Provide the [x, y] coordinate of the cell's center where the given text is located.  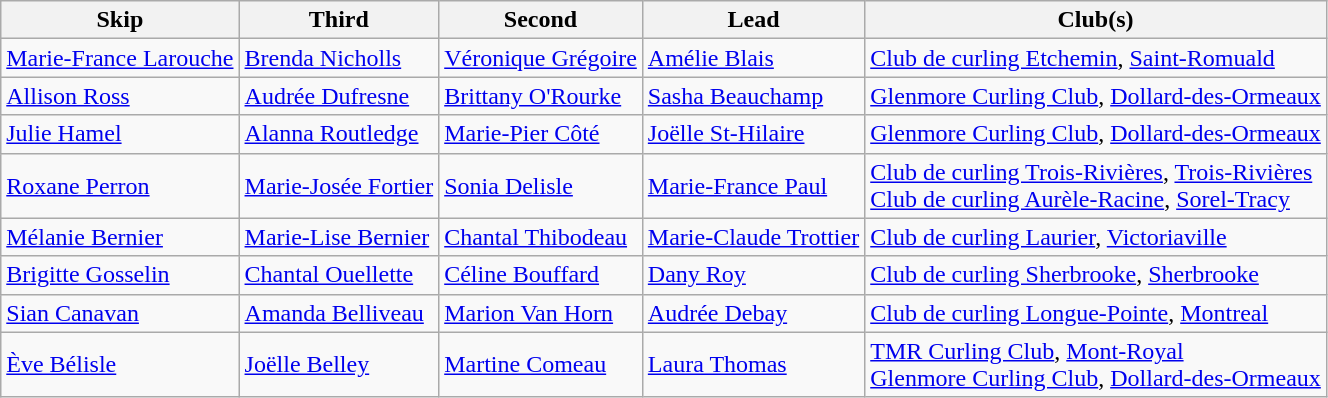
Roxane Perron [120, 186]
Joëlle Belley [339, 364]
TMR Curling Club, Mont-Royal Glenmore Curling Club, Dollard-des-Ormeaux [1096, 364]
Marie-France Paul [753, 186]
Amélie Blais [753, 58]
Véronique Grégoire [541, 58]
Chantal Ouellette [339, 275]
Marie-France Larouche [120, 58]
Sian Canavan [120, 313]
Brenda Nicholls [339, 58]
Third [339, 20]
Second [541, 20]
Sasha Beauchamp [753, 96]
Marie-Lise Bernier [339, 237]
Brittany O'Rourke [541, 96]
Alanna Routledge [339, 134]
Club(s) [1096, 20]
Club de curling Longue-Pointe, Montreal [1096, 313]
Mélanie Bernier [120, 237]
Chantal Thibodeau [541, 237]
Club de curling Laurier, Victoriaville [1096, 237]
Marie-Claude Trottier [753, 237]
Julie Hamel [120, 134]
Sonia Delisle [541, 186]
Joëlle St-Hilaire [753, 134]
Allison Ross [120, 96]
Lead [753, 20]
Club de curling Trois-Rivières, Trois-Rivières Club de curling Aurèle-Racine, Sorel-Tracy [1096, 186]
Audrée Debay [753, 313]
Marion Van Horn [541, 313]
Audrée Dufresne [339, 96]
Dany Roy [753, 275]
Céline Bouffard [541, 275]
Club de curling Sherbrooke, Sherbrooke [1096, 275]
Club de curling Etchemin, Saint-Romuald [1096, 58]
Brigitte Gosselin [120, 275]
Amanda Belliveau [339, 313]
Laura Thomas [753, 364]
Skip [120, 20]
Ève Bélisle [120, 364]
Marie-Josée Fortier [339, 186]
Marie-Pier Côté [541, 134]
Martine Comeau [541, 364]
